Return [x, y] of the center of cell containing provided text 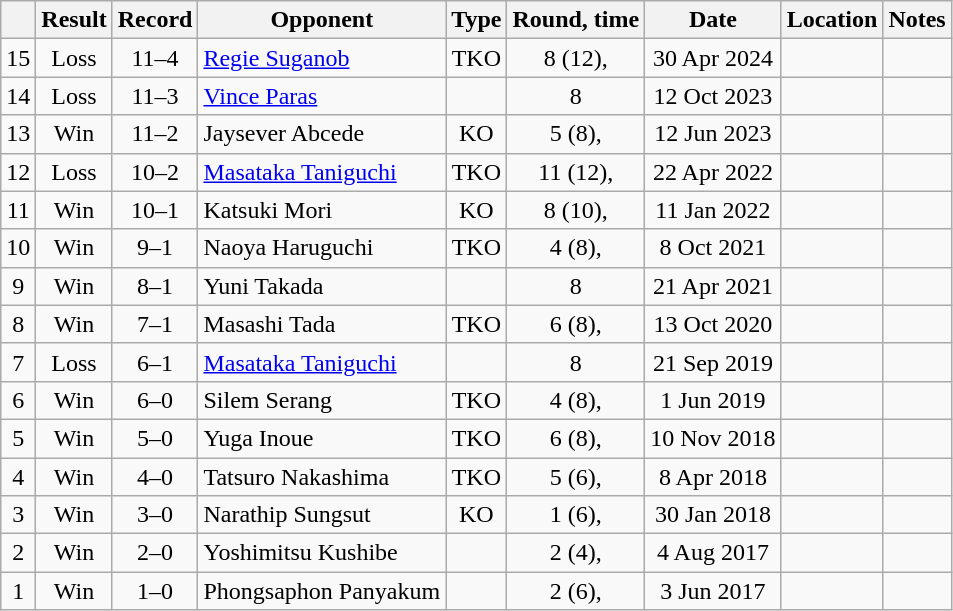
22 Apr 2022 [713, 172]
4 [18, 477]
11 [18, 210]
8 Oct 2021 [713, 248]
Tatsuro Nakashima [322, 477]
Narathip Sungsut [322, 515]
7 [18, 362]
Vince Paras [322, 96]
Naoya Haruguchi [322, 248]
5 (6), [576, 477]
2 (6), [576, 591]
Yuni Takada [322, 286]
12 [18, 172]
30 Apr 2024 [713, 58]
Silem Serang [322, 400]
4 Aug 2017 [713, 553]
3 [18, 515]
14 [18, 96]
1 (6), [576, 515]
Round, time [576, 20]
30 Jan 2018 [713, 515]
21 Apr 2021 [713, 286]
11–4 [155, 58]
4–0 [155, 477]
8 (10), [576, 210]
11 (12), [576, 172]
1–0 [155, 591]
13 [18, 134]
6 [18, 400]
5–0 [155, 438]
Phongsaphon Panyakum [322, 591]
8 (12), [576, 58]
11–3 [155, 96]
10–2 [155, 172]
2–0 [155, 553]
8–1 [155, 286]
11–2 [155, 134]
15 [18, 58]
Type [476, 20]
13 Oct 2020 [713, 324]
Notes [917, 20]
10 Nov 2018 [713, 438]
Record [155, 20]
9 [18, 286]
3–0 [155, 515]
Opponent [322, 20]
Result [74, 20]
Jaysever Abcede [322, 134]
12 Jun 2023 [713, 134]
9–1 [155, 248]
21 Sep 2019 [713, 362]
6–1 [155, 362]
Masashi Tada [322, 324]
2 [18, 553]
11 Jan 2022 [713, 210]
10 [18, 248]
Yoshimitsu Kushibe [322, 553]
Yuga Inoue [322, 438]
3 Jun 2017 [713, 591]
10–1 [155, 210]
Katsuki Mori [322, 210]
2 (4), [576, 553]
12 Oct 2023 [713, 96]
6–0 [155, 400]
7–1 [155, 324]
1 Jun 2019 [713, 400]
5 [18, 438]
Date [713, 20]
1 [18, 591]
5 (8), [576, 134]
8 Apr 2018 [713, 477]
Regie Suganob [322, 58]
Location [832, 20]
